Detect which cell encompasses the target text, then output its (X, Y) center coordinate. 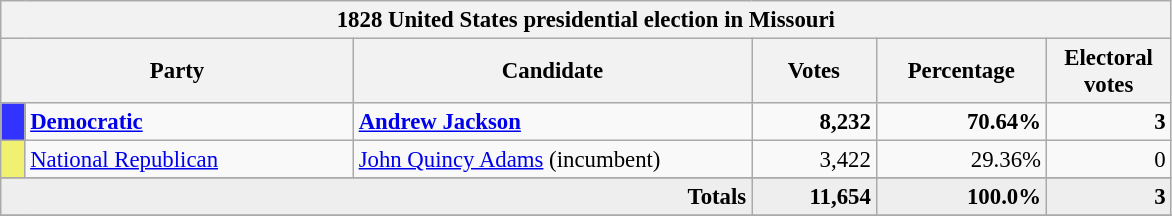
Candidate (552, 72)
John Quincy Adams (incumbent) (552, 160)
National Republican (189, 160)
3,422 (814, 160)
1828 United States presidential election in Missouri (586, 20)
Votes (814, 72)
11,654 (814, 197)
29.36% (961, 160)
Percentage (961, 72)
Democratic (189, 122)
0 (1108, 160)
Andrew Jackson (552, 122)
100.0% (961, 197)
Party (178, 72)
Totals (376, 197)
8,232 (814, 122)
Electoral votes (1108, 72)
70.64% (961, 122)
